Locate the cell with the specified text and output its [X, Y] center coordinate. 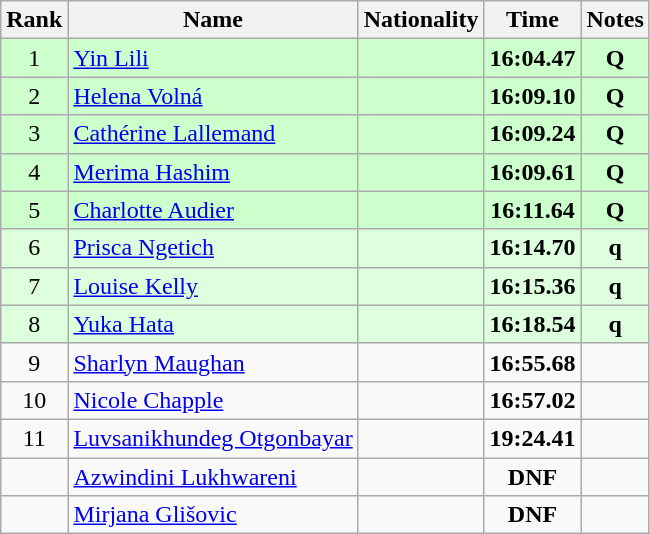
2 [34, 96]
Prisca Ngetich [213, 248]
Louise Kelly [213, 286]
16:11.64 [532, 210]
4 [34, 172]
16:55.68 [532, 362]
16:09.10 [532, 96]
Sharlyn Maughan [213, 362]
Rank [34, 20]
Cathérine Lallemand [213, 134]
3 [34, 134]
6 [34, 248]
16:09.24 [532, 134]
Yuka Hata [213, 324]
10 [34, 400]
9 [34, 362]
Time [532, 20]
16:15.36 [532, 286]
16:14.70 [532, 248]
Merima Hashim [213, 172]
Helena Volná [213, 96]
Notes [615, 20]
11 [34, 438]
16:09.61 [532, 172]
Yin Lili [213, 58]
16:57.02 [532, 400]
Name [213, 20]
Nationality [421, 20]
Azwindini Lukhwareni [213, 477]
5 [34, 210]
Mirjana Glišovic [213, 515]
Charlotte Audier [213, 210]
Luvsanikhundeg Otgonbayar [213, 438]
Nicole Chapple [213, 400]
1 [34, 58]
7 [34, 286]
16:18.54 [532, 324]
8 [34, 324]
16:04.47 [532, 58]
19:24.41 [532, 438]
